From the cell containing the given text, extract its center point as [x, y] coordinate. 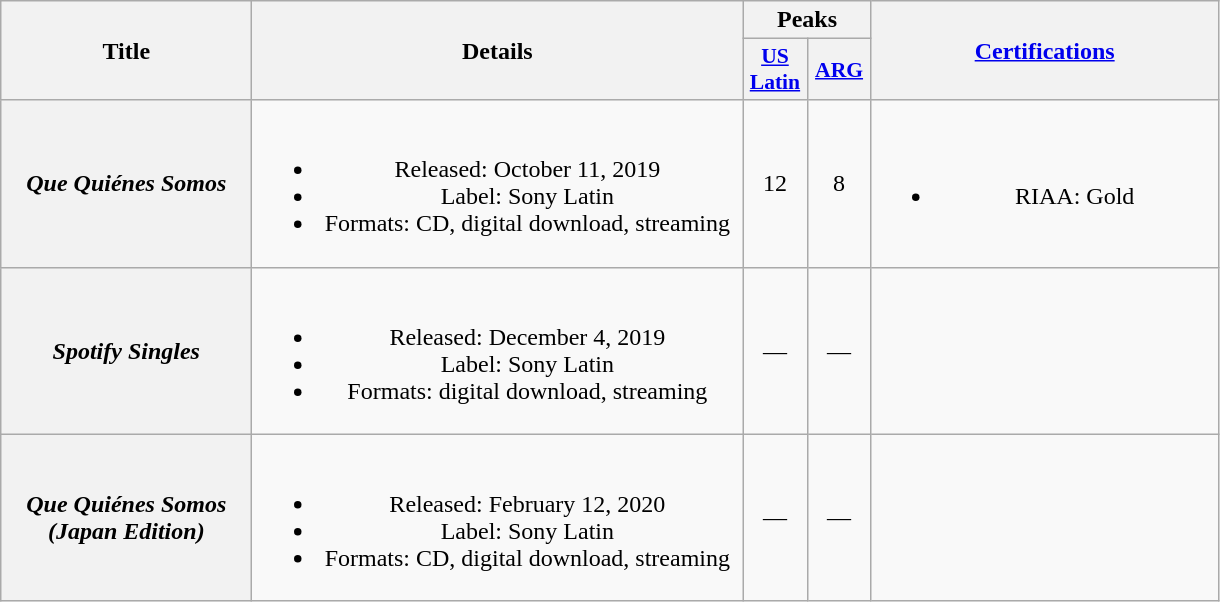
8 [839, 184]
Spotify Singles [126, 350]
Released: December 4, 2019Label: Sony LatinFormats: digital download, streaming [498, 350]
Que Quiénes Somos [126, 184]
Released: February 12, 2020Label: Sony LatinFormats: CD, digital download, streaming [498, 518]
Details [498, 50]
Certifications [1044, 50]
RIAA: Gold [1044, 184]
Que Quiénes Somos (Japan Edition) [126, 518]
12 [775, 184]
Released: October 11, 2019Label: Sony LatinFormats: CD, digital download, streaming [498, 184]
Title [126, 50]
ARG [839, 70]
USLatin [775, 70]
Peaks [807, 20]
